Locate the cell with the specified text and output its (x, y) center coordinate. 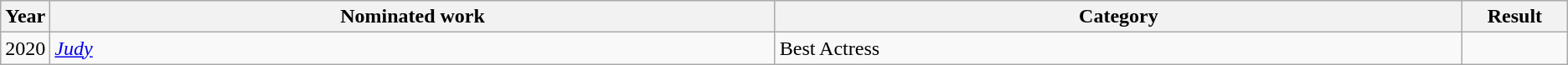
Judy (412, 48)
2020 (25, 48)
Nominated work (412, 17)
Best Actress (1118, 48)
Year (25, 17)
Result (1515, 17)
Category (1118, 17)
